Capture the cell that displays the provided text and extract its [x, y] central coordinate. 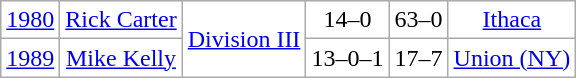
13–0–1 [348, 58]
14–0 [348, 20]
63–0 [418, 20]
Mike Kelly [121, 58]
Ithaca [512, 20]
Union (NY) [512, 58]
Division III [244, 39]
1989 [30, 58]
1980 [30, 20]
Rick Carter [121, 20]
17–7 [418, 58]
